Capture the cell that displays the provided text and extract its (X, Y) central coordinate. 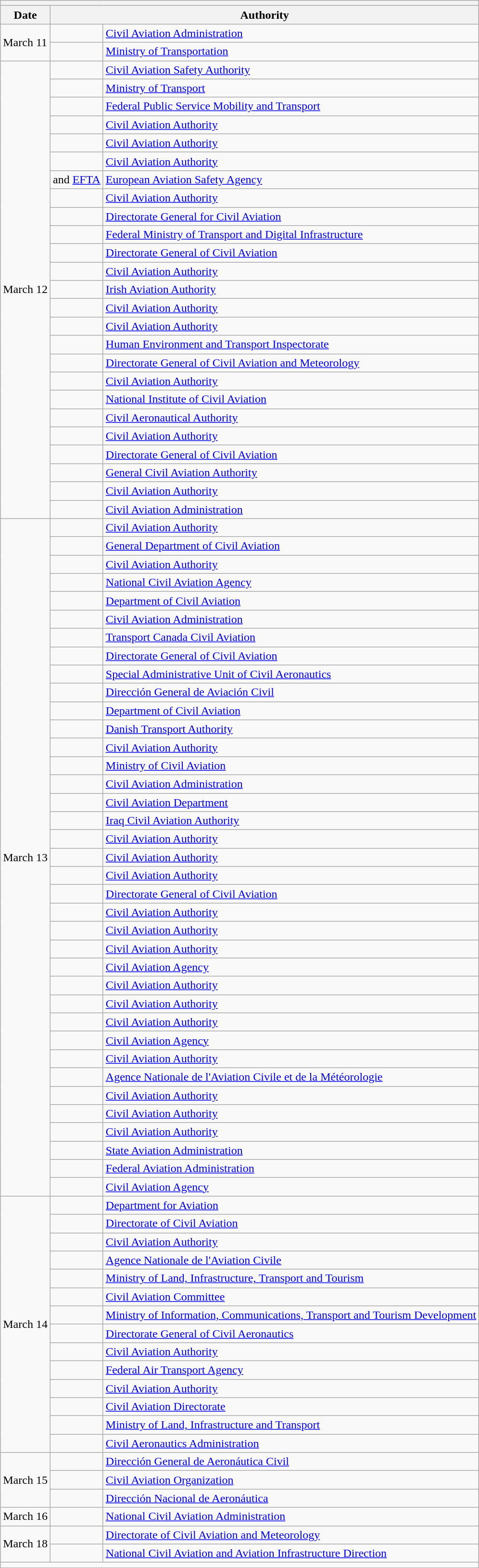
Ministry of Transport (291, 88)
and EFTA (76, 179)
State Aviation Administration (291, 1150)
Directorate General for Civil Aviation (291, 216)
Special Administrative Unit of Civil Aeronautics (291, 674)
Civil Aviation Department (291, 802)
March 18 (25, 1544)
National Civil Aviation Administration (291, 1517)
Danish Transport Authority (291, 729)
March 14 (25, 1324)
Dirección Nacional de Aeronáutica (291, 1498)
Civil Aviation Organization (291, 1480)
Federal Public Service Mobility and Transport (291, 106)
Directorate of Civil Aviation (291, 1224)
Directorate of Civil Aviation and Meteorology (291, 1535)
National Civil Aviation Agency (291, 583)
March 13 (25, 857)
Federal Air Transport Agency (291, 1370)
Directorate General of Civil Aviation and Meteorology (291, 363)
Iraq Civil Aviation Authority (291, 821)
Transport Canada Civil Aviation (291, 637)
Civil Aviation Committee (291, 1297)
General Department of Civil Aviation (291, 546)
Civil Aviation Safety Authority (291, 70)
March 15 (25, 1480)
Dirección General de Aviación Civil (291, 692)
March 12 (25, 290)
Federal Ministry of Transport and Digital Infrastructure (291, 235)
Ministry of Land, Infrastructure, Transport and Tourism (291, 1278)
Department for Aviation (291, 1205)
Ministry of Transportation (291, 51)
Ministry of Land, Infrastructure and Transport (291, 1425)
Date (25, 15)
European Aviation Safety Agency (291, 179)
Federal Aviation Administration (291, 1169)
Human Environment and Transport Inspectorate (291, 344)
Civil Aeronautics Administration (291, 1443)
General Civil Aviation Authority (291, 472)
Irish Aviation Authority (291, 290)
Authority (265, 15)
Ministry of Civil Aviation (291, 765)
March 16 (25, 1517)
Dirección General de Aeronáutica Civil (291, 1462)
March 11 (25, 42)
National Institute of Civil Aviation (291, 399)
Directorate General of Civil Aeronautics (291, 1333)
Agence Nationale de l'Aviation Civile (291, 1260)
Civil Aeronautical Authority (291, 418)
National Civil Aviation and Aviation Infrastructure Direction (291, 1553)
Civil Aviation Directorate (291, 1407)
Agence Nationale de l'Aviation Civile et de la Météorologie (291, 1077)
Ministry of Information, Communications, Transport and Tourism Development (291, 1315)
